Return the (x, y) coordinate for the center point of the cell that contains the specified text.  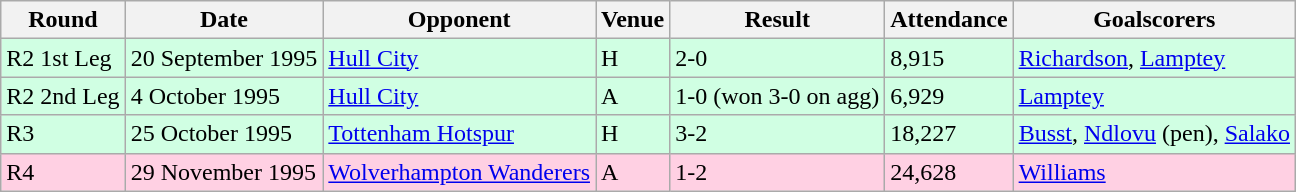
R3 (63, 134)
2-0 (778, 58)
24,628 (949, 172)
Williams (1154, 172)
3-2 (778, 134)
1-2 (778, 172)
25 October 1995 (224, 134)
1-0 (won 3-0 on agg) (778, 96)
Round (63, 20)
Opponent (460, 20)
R2 2nd Leg (63, 96)
Venue (633, 20)
Wolverhampton Wanderers (460, 172)
Busst, Ndlovu (pen), Salako (1154, 134)
Tottenham Hotspur (460, 134)
R4 (63, 172)
6,929 (949, 96)
Lamptey (1154, 96)
Goalscorers (1154, 20)
8,915 (949, 58)
18,227 (949, 134)
Attendance (949, 20)
4 October 1995 (224, 96)
Richardson, Lamptey (1154, 58)
Result (778, 20)
29 November 1995 (224, 172)
Date (224, 20)
20 September 1995 (224, 58)
R2 1st Leg (63, 58)
